Locate the cell with the specified text and output its (x, y) center coordinate. 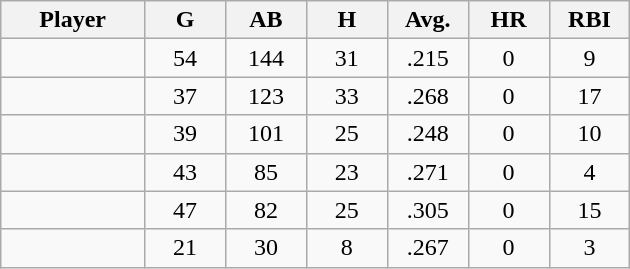
3 (590, 248)
82 (266, 210)
.215 (428, 58)
15 (590, 210)
8 (346, 248)
.267 (428, 248)
39 (186, 134)
123 (266, 96)
33 (346, 96)
144 (266, 58)
43 (186, 172)
17 (590, 96)
H (346, 20)
HR (508, 20)
10 (590, 134)
G (186, 20)
RBI (590, 20)
.248 (428, 134)
.271 (428, 172)
Avg. (428, 20)
23 (346, 172)
47 (186, 210)
21 (186, 248)
9 (590, 58)
AB (266, 20)
.305 (428, 210)
Player (73, 20)
37 (186, 96)
85 (266, 172)
4 (590, 172)
54 (186, 58)
101 (266, 134)
.268 (428, 96)
31 (346, 58)
30 (266, 248)
